Extract the [X, Y] coordinate from the center of the cell holding the provided text.  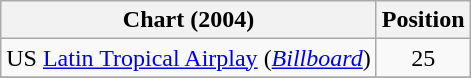
Chart (2004) [189, 20]
US Latin Tropical Airplay (Billboard) [189, 58]
Position [423, 20]
25 [423, 58]
